Capture the cell that displays the provided text and extract its (X, Y) central coordinate. 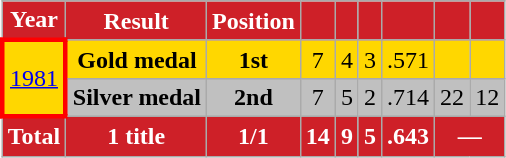
Position (254, 21)
3 (370, 59)
1st (254, 59)
— (470, 136)
.571 (408, 59)
.643 (408, 136)
Year (34, 21)
Gold medal (136, 59)
9 (346, 136)
22 (452, 97)
2 (370, 97)
14 (318, 136)
1 title (136, 136)
1981 (34, 78)
1/1 (254, 136)
Silver medal (136, 97)
12 (488, 97)
Result (136, 21)
.714 (408, 97)
2nd (254, 97)
4 (346, 59)
Total (34, 136)
